Determine the [x, y] coordinate at the center of the cell enclosing the given text.  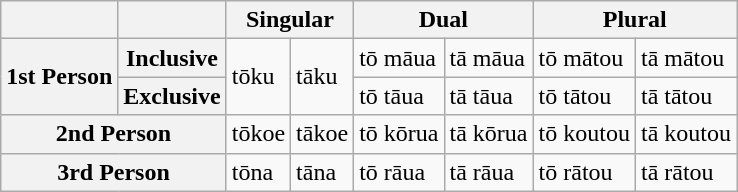
Plural [634, 20]
Exclusive [172, 96]
tō rātou [584, 172]
tō kōrua [399, 134]
tō koutou [584, 134]
tā tātou [686, 96]
tōna [258, 172]
tā kōrua [488, 134]
tō mātou [584, 58]
tā tāua [488, 96]
tō tātou [584, 96]
3rd Person [114, 172]
tō rāua [399, 172]
tō māua [399, 58]
tāku [322, 77]
tāna [322, 172]
Inclusive [172, 58]
2nd Person [114, 134]
tōku [258, 77]
tō tāua [399, 96]
tākoe [322, 134]
tā rāua [488, 172]
tā mātou [686, 58]
1st Person [60, 77]
Singular [290, 20]
tōkoe [258, 134]
tā rātou [686, 172]
tā māua [488, 58]
Dual [444, 20]
tā koutou [686, 134]
